Pinpoint the cell where the given text exists, returning its (x, y) midpoint coordinate. 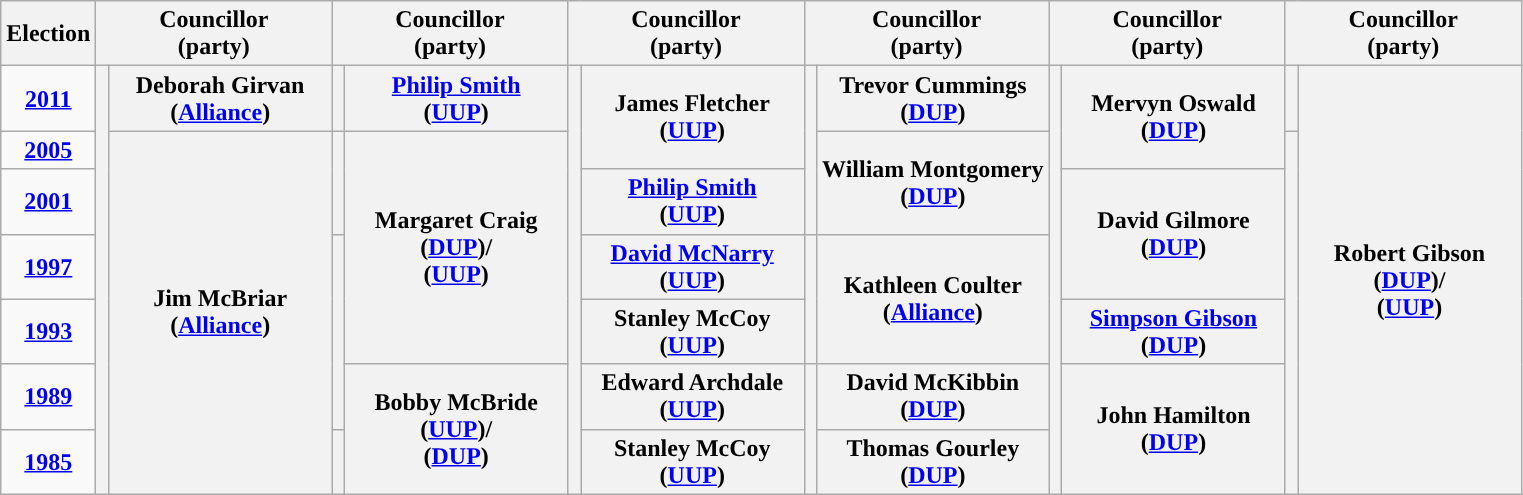
David McNarry (UUP) (692, 266)
1997 (48, 266)
Bobby McBride (UUP)/ (DUP) (456, 429)
James Fletcher (UUP) (692, 118)
Margaret Craig (DUP)/ (UUP) (456, 248)
Robert Gibson (DUP)/ (UUP) (1410, 280)
Trevor Cummings (DUP) (934, 98)
1985 (48, 462)
2001 (48, 202)
Jim McBriar (Alliance) (220, 312)
Simpson Gibson (DUP) (1174, 332)
Kathleen Coulter (Alliance) (934, 299)
Deborah Girvan (Alliance) (220, 98)
William Montgomery (DUP) (934, 182)
1989 (48, 396)
Mervyn Oswald (DUP) (1174, 118)
1993 (48, 332)
David Gilmore (DUP) (1174, 234)
Thomas Gourley (DUP) (934, 462)
David McKibbin (DUP) (934, 396)
John Hamilton (DUP) (1174, 429)
2011 (48, 98)
Election (48, 34)
2005 (48, 150)
Edward Archdale (UUP) (692, 396)
